Return [x, y] of the center of cell containing provided text 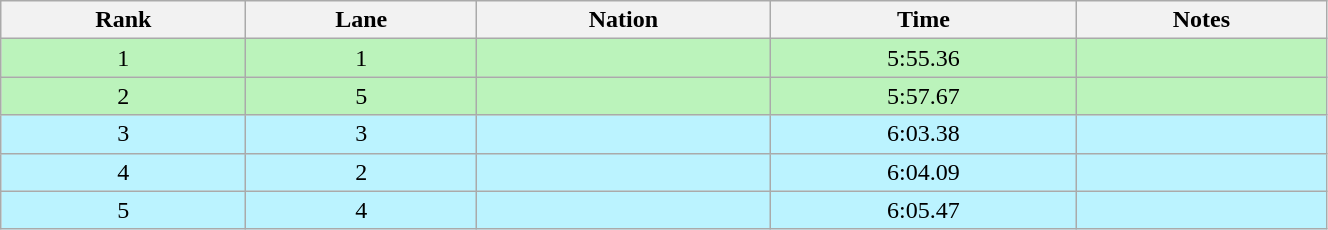
Rank [124, 20]
6:03.38 [923, 134]
Nation [623, 20]
Lane [362, 20]
Notes [1201, 20]
Time [923, 20]
6:05.47 [923, 210]
5:57.67 [923, 96]
5:55.36 [923, 58]
6:04.09 [923, 172]
